Detect which cell encompasses the target text, then output its (x, y) center coordinate. 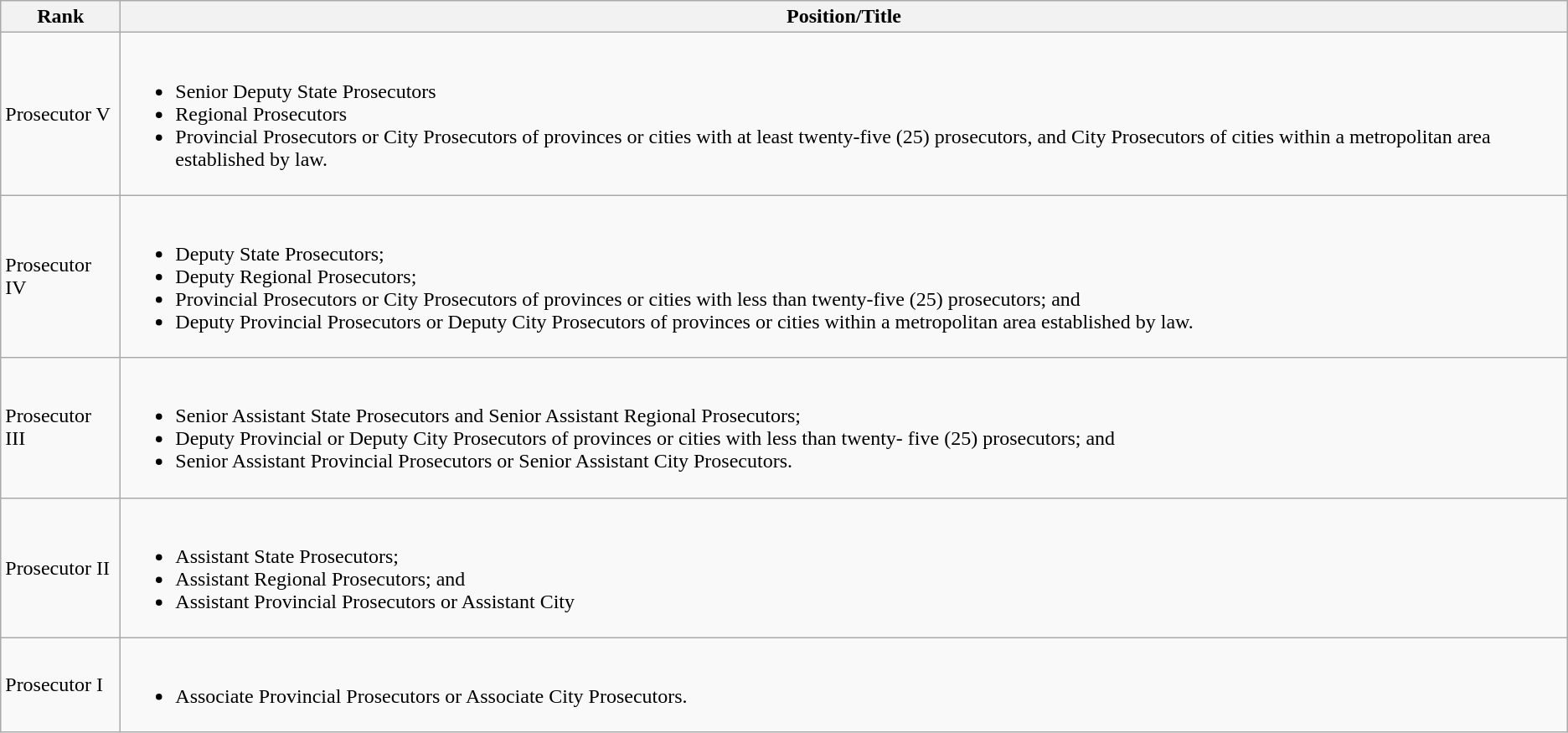
Prosecutor I (60, 685)
Position/Title (844, 17)
Rank (60, 17)
Prosecutor IV (60, 276)
Prosecutor II (60, 568)
Associate Provincial Prosecutors or Associate City Prosecutors. (844, 685)
Assistant State Prosecutors;Assistant Regional Prosecutors; andAssistant Provincial Prosecutors or Assistant City (844, 568)
Prosecutor V (60, 114)
Prosecutor III (60, 427)
